Extract the (x, y) coordinate from the center of the cell holding the provided text.  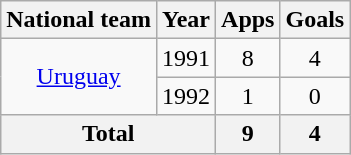
Goals (315, 20)
Uruguay (79, 77)
1991 (186, 58)
0 (315, 96)
Total (108, 134)
Year (186, 20)
Apps (248, 20)
8 (248, 58)
1 (248, 96)
1992 (186, 96)
National team (79, 20)
9 (248, 134)
